Detect which cell encompasses the target text, then output its (x, y) center coordinate. 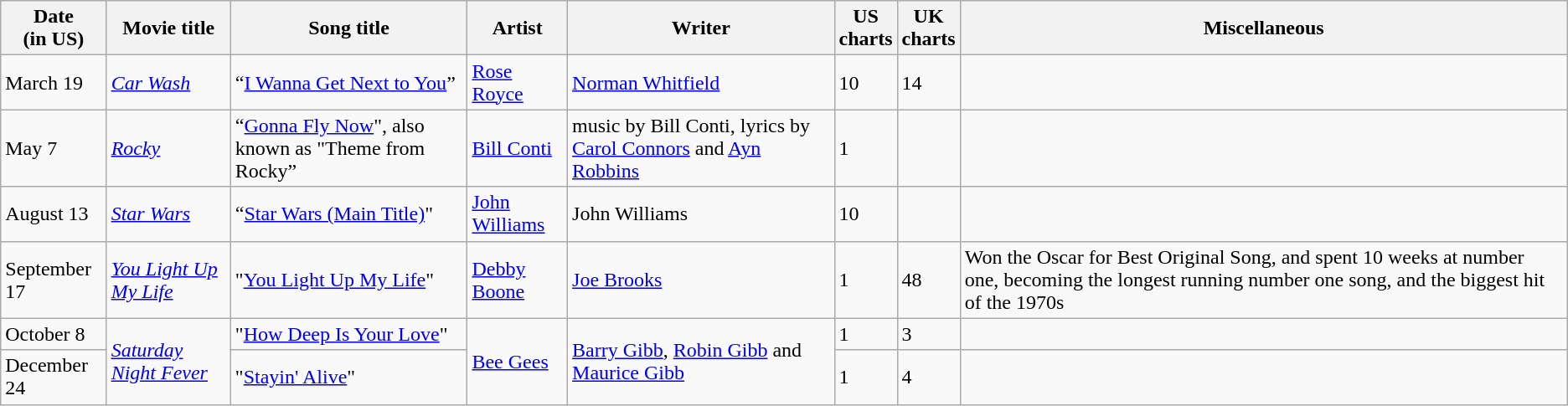
August 13 (54, 214)
“Star Wars (Main Title)" (348, 214)
Bill Conti (518, 148)
Star Wars (168, 214)
“Gonna Fly Now", also known as "Theme from Rocky” (348, 148)
US charts (866, 28)
Norman Whitfield (701, 82)
Debby Boone (518, 280)
music by Bill Conti, lyrics by Carol Connors and Ayn Robbins (701, 148)
Artist (518, 28)
3 (928, 334)
Rocky (168, 148)
"Stayin' Alive" (348, 377)
"How Deep Is Your Love" (348, 334)
May 7 (54, 148)
14 (928, 82)
Saturday Night Fever (168, 362)
UKcharts (928, 28)
Miscellaneous (1263, 28)
Joe Brooks (701, 280)
“I Wanna Get Next to You” (348, 82)
48 (928, 280)
Rose Royce (518, 82)
December 24 (54, 377)
March 19 (54, 82)
Car Wash (168, 82)
You Light Up My Life (168, 280)
Movie title (168, 28)
Song title (348, 28)
Bee Gees (518, 362)
4 (928, 377)
Date(in US) (54, 28)
September 17 (54, 280)
Writer (701, 28)
Barry Gibb, Robin Gibb and Maurice Gibb (701, 362)
October 8 (54, 334)
"You Light Up My Life" (348, 280)
